Output the [x, y] coordinate of the center of the cell containing the given text.  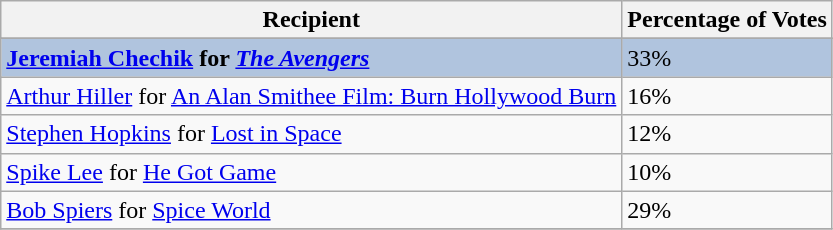
10% [728, 172]
16% [728, 96]
Arthur Hiller for An Alan Smithee Film: Burn Hollywood Burn [312, 96]
Stephen Hopkins for Lost in Space [312, 134]
Percentage of Votes [728, 20]
Bob Spiers for Spice World [312, 210]
Jeremiah Chechik for The Avengers [312, 58]
29% [728, 210]
12% [728, 134]
Spike Lee for He Got Game [312, 172]
Recipient [312, 20]
33% [728, 58]
